Search for the cell housing the specified text and yield its [X, Y] center coordinate. 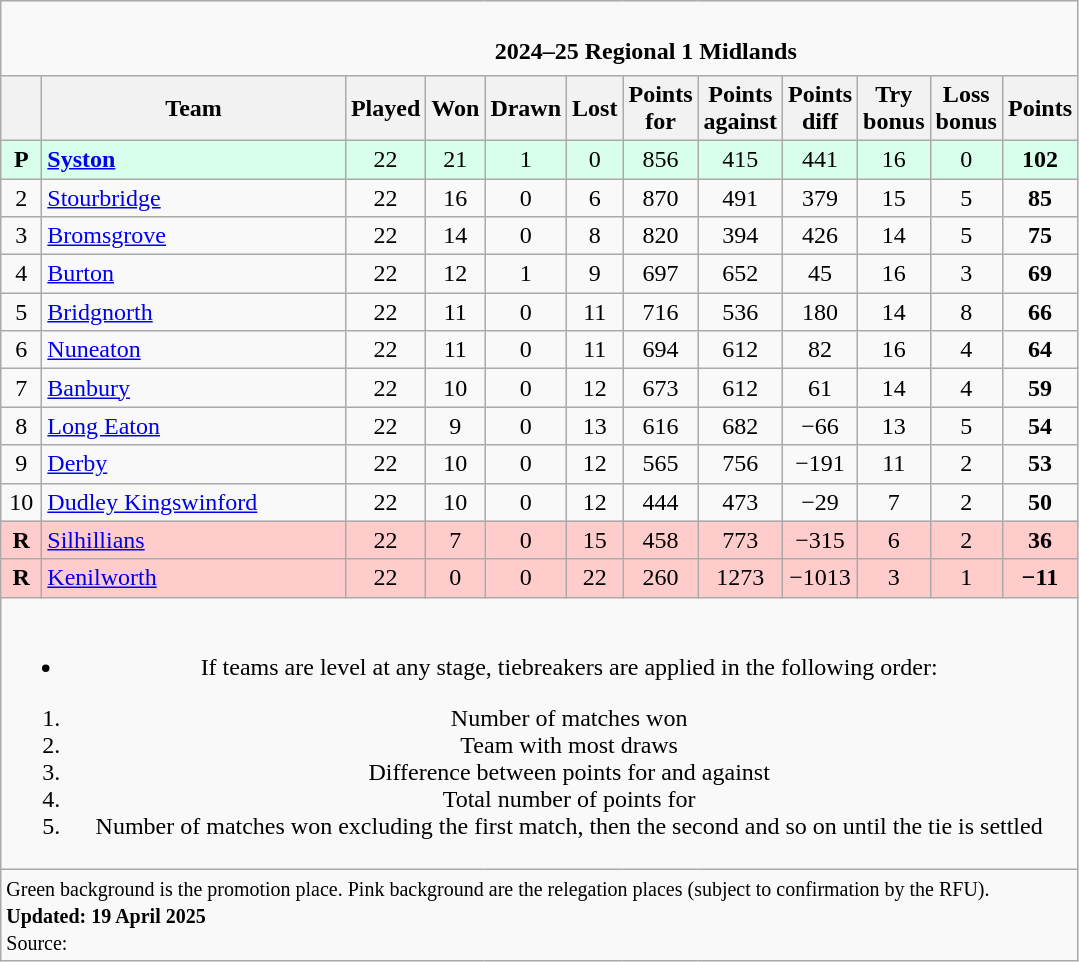
Green background is the promotion place. Pink background are the relegation places (subject to confirmation by the RFU).Updated: 19 April 2025Source: [540, 915]
458 [660, 540]
Stourbridge [194, 197]
−66 [820, 426]
−11 [1040, 578]
444 [660, 502]
Points against [740, 108]
820 [660, 236]
69 [1040, 274]
50 [1040, 502]
Derby [194, 464]
441 [820, 159]
Nuneaton [194, 350]
Played [385, 108]
673 [660, 388]
64 [1040, 350]
61 [820, 388]
75 [1040, 236]
−1013 [820, 578]
54 [1040, 426]
856 [660, 159]
379 [820, 197]
Bromsgrove [194, 236]
180 [820, 312]
616 [660, 426]
Points for [660, 108]
1273 [740, 578]
53 [1040, 464]
Kenilworth [194, 578]
45 [820, 274]
491 [740, 197]
426 [820, 236]
652 [740, 274]
415 [740, 159]
Dudley Kingswinford [194, 502]
773 [740, 540]
Team [194, 108]
473 [740, 502]
756 [740, 464]
Loss bonus [966, 108]
394 [740, 236]
565 [660, 464]
697 [660, 274]
694 [660, 350]
Won [456, 108]
Bridgnorth [194, 312]
−191 [820, 464]
Lost [595, 108]
Points [1040, 108]
Silhillians [194, 540]
66 [1040, 312]
−315 [820, 540]
Points diff [820, 108]
260 [660, 578]
21 [456, 159]
536 [740, 312]
Syston [194, 159]
682 [740, 426]
870 [660, 197]
Burton [194, 274]
Try bonus [894, 108]
P [22, 159]
Banbury [194, 388]
Drawn [526, 108]
82 [820, 350]
−29 [820, 502]
716 [660, 312]
Long Eaton [194, 426]
59 [1040, 388]
85 [1040, 197]
102 [1040, 159]
36 [1040, 540]
